Return the (x, y) coordinate for the center point of the cell that contains the specified text.  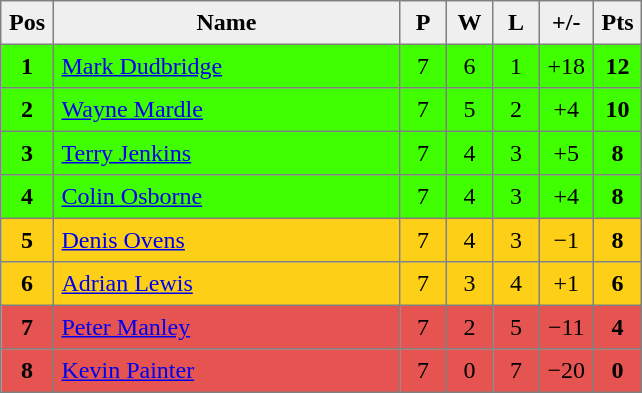
Wayne Mardle (226, 110)
−1 (566, 240)
Pos (27, 23)
Colin Osborne (226, 197)
P (423, 23)
Adrian Lewis (226, 284)
Peter Manley (226, 327)
+5 (566, 153)
Name (226, 23)
12 (617, 66)
L (516, 23)
Mark Dudbridge (226, 66)
−11 (566, 327)
+18 (566, 66)
+1 (566, 284)
W (469, 23)
Denis Ovens (226, 240)
Terry Jenkins (226, 153)
Pts (617, 23)
10 (617, 110)
+/- (566, 23)
−20 (566, 371)
Kevin Painter (226, 371)
